For the text-containing cell, return its midpoint in (X, Y) coordinate format. 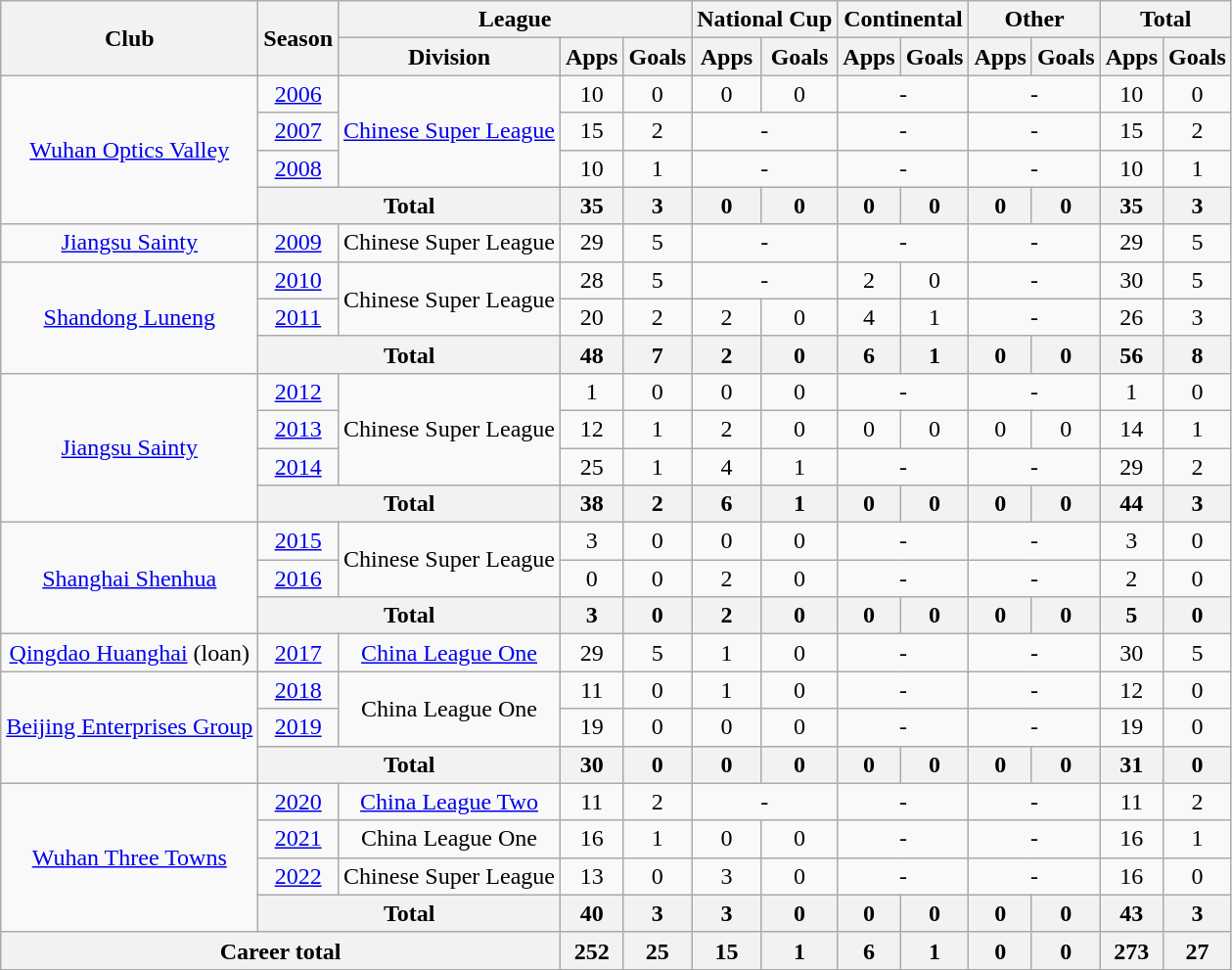
Division (450, 57)
40 (592, 913)
2013 (298, 429)
Season (298, 38)
Wuhan Three Towns (129, 857)
38 (592, 504)
Wuhan Optics Valley (129, 150)
2022 (298, 876)
7 (658, 354)
2007 (298, 131)
43 (1131, 913)
13 (592, 876)
2010 (298, 280)
2021 (298, 839)
44 (1131, 504)
27 (1198, 950)
273 (1131, 950)
China League Two (450, 802)
2009 (298, 243)
2012 (298, 392)
28 (592, 280)
56 (1131, 354)
8 (1198, 354)
Beijing Enterprises Group (129, 727)
2011 (298, 317)
National Cup (765, 20)
26 (1131, 317)
31 (1131, 764)
2014 (298, 467)
2015 (298, 541)
League (515, 20)
252 (592, 950)
2017 (298, 653)
Shanghai Shenhua (129, 578)
2016 (298, 578)
14 (1131, 429)
2019 (298, 727)
Career total (281, 950)
20 (592, 317)
2020 (298, 802)
Club (129, 38)
2018 (298, 690)
Qingdao Huanghai (loan) (129, 653)
2008 (298, 168)
48 (592, 354)
2006 (298, 94)
Shandong Luneng (129, 317)
Other (1034, 20)
Continental (903, 20)
